Provide the (X, Y) coordinate of the cell's center where the given text is located.  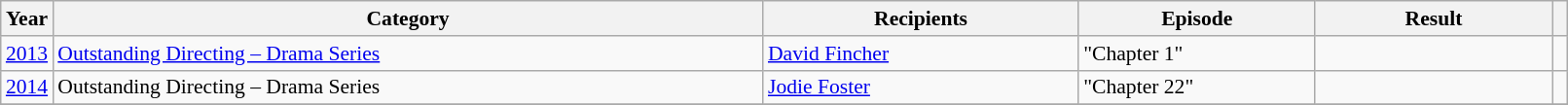
Recipients (921, 18)
Category (408, 18)
David Fincher (921, 53)
Episode (1197, 18)
"Chapter 1" (1197, 53)
Result (1433, 18)
"Chapter 22" (1197, 87)
Year (27, 18)
Jodie Foster (921, 87)
2014 (27, 87)
2013 (27, 53)
